Identify which cell holds the provided text, then report its (X, Y) central coordinate. 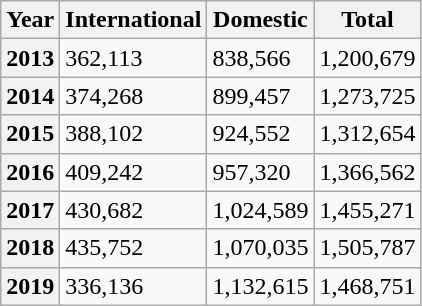
1,366,562 (368, 172)
1,455,271 (368, 210)
1,505,787 (368, 248)
2018 (30, 248)
336,136 (134, 286)
409,242 (134, 172)
1,273,725 (368, 96)
2016 (30, 172)
Domestic (260, 20)
2014 (30, 96)
1,132,615 (260, 286)
Total (368, 20)
1,024,589 (260, 210)
838,566 (260, 58)
1,200,679 (368, 58)
2019 (30, 286)
International (134, 20)
2017 (30, 210)
957,320 (260, 172)
1,070,035 (260, 248)
Year (30, 20)
2013 (30, 58)
362,113 (134, 58)
430,682 (134, 210)
435,752 (134, 248)
899,457 (260, 96)
374,268 (134, 96)
388,102 (134, 134)
2015 (30, 134)
924,552 (260, 134)
1,468,751 (368, 286)
1,312,654 (368, 134)
